Locate the cell with the specified text and output its (X, Y) center coordinate. 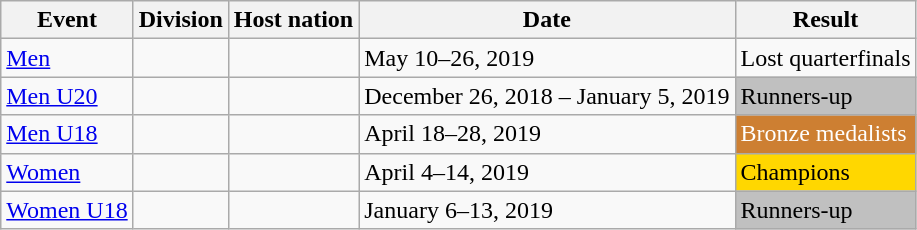
May 10–26, 2019 (547, 58)
Event (67, 20)
January 6–13, 2019 (547, 210)
Men U18 (67, 134)
Men (67, 58)
Champions (826, 172)
Host nation (293, 20)
April 4–14, 2019 (547, 172)
Result (826, 20)
Lost quarterfinals (826, 58)
December 26, 2018 – January 5, 2019 (547, 96)
April 18–28, 2019 (547, 134)
Men U20 (67, 96)
Division (180, 20)
Bronze medalists (826, 134)
Date (547, 20)
Women U18 (67, 210)
Women (67, 172)
